Extract the [X, Y] coordinate from the center of the cell holding the provided text.  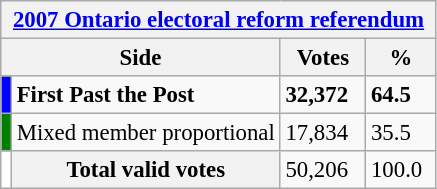
Mixed member proportional [146, 133]
50,206 [323, 170]
Votes [323, 58]
% [402, 58]
32,372 [323, 95]
35.5 [402, 133]
2007 Ontario electoral reform referendum [219, 20]
17,834 [323, 133]
100.0 [402, 170]
Side [140, 58]
Total valid votes [146, 170]
64.5 [402, 95]
First Past the Post [146, 95]
